Identify which cell holds the provided text, then report its (X, Y) central coordinate. 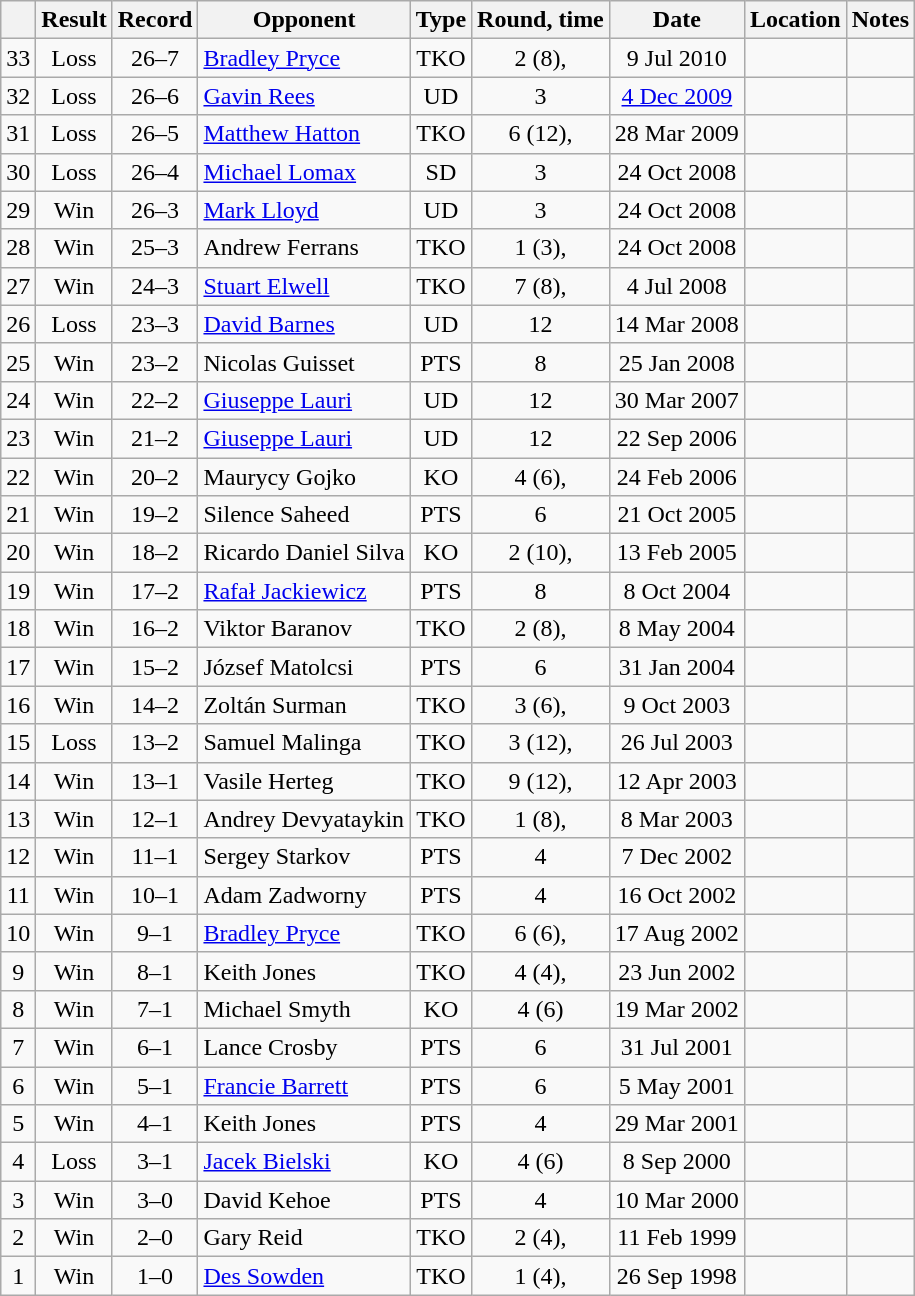
6 (6), (541, 933)
20 (18, 553)
8 May 2004 (676, 629)
8 Oct 2004 (676, 591)
Matthew Hatton (304, 134)
12 Apr 2003 (676, 781)
Date (676, 20)
6–1 (155, 1047)
Sergey Starkov (304, 857)
Maurycy Gojko (304, 477)
6 (12), (541, 134)
30 Mar 2007 (676, 400)
9 Jul 2010 (676, 58)
Location (795, 20)
4–1 (155, 1124)
Andrew Ferrans (304, 248)
26–6 (155, 96)
25 (18, 362)
24–3 (155, 286)
11 (18, 895)
2 (10), (541, 553)
22 (18, 477)
Notes (880, 20)
31 (18, 134)
16–2 (155, 629)
17 (18, 667)
29 (18, 210)
Type (440, 20)
5 May 2001 (676, 1085)
József Matolcsi (304, 667)
18–2 (155, 553)
31 Jul 2001 (676, 1047)
Samuel Malinga (304, 743)
33 (18, 58)
17 Aug 2002 (676, 933)
Gavin Rees (304, 96)
23 Jun 2002 (676, 971)
26 Jul 2003 (676, 743)
Lance Crosby (304, 1047)
14 (18, 781)
11–1 (155, 857)
Stuart Elwell (304, 286)
Viktor Baranov (304, 629)
16 (18, 705)
29 Mar 2001 (676, 1124)
Round, time (541, 20)
Nicolas Guisset (304, 362)
Mark Lloyd (304, 210)
19–2 (155, 515)
13–1 (155, 781)
26 (18, 324)
8 Mar 2003 (676, 819)
Silence Saheed (304, 515)
Gary Reid (304, 1238)
3–1 (155, 1162)
1 (18, 1276)
1 (4), (541, 1276)
19 (18, 591)
26–4 (155, 172)
7 (8), (541, 286)
2 (4), (541, 1238)
19 Mar 2002 (676, 1009)
11 Feb 1999 (676, 1238)
8 Sep 2000 (676, 1162)
Vasile Herteg (304, 781)
15–2 (155, 667)
Rafał Jackiewicz (304, 591)
24 Feb 2006 (676, 477)
30 (18, 172)
5–1 (155, 1085)
4 (6), (541, 477)
26–5 (155, 134)
10 Mar 2000 (676, 1200)
2 (18, 1238)
Opponent (304, 20)
26–7 (155, 58)
14–2 (155, 705)
1 (8), (541, 819)
1 (3), (541, 248)
4 (4), (541, 971)
15 (18, 743)
Andrey Devyataykin (304, 819)
25–3 (155, 248)
13 Feb 2005 (676, 553)
16 Oct 2002 (676, 895)
10–1 (155, 895)
Jacek Bielski (304, 1162)
26 Sep 1998 (676, 1276)
32 (18, 96)
22–2 (155, 400)
Zoltán Surman (304, 705)
1–0 (155, 1276)
4 Jul 2008 (676, 286)
7–1 (155, 1009)
9 Oct 2003 (676, 705)
22 Sep 2006 (676, 438)
7 (18, 1047)
10 (18, 933)
7 Dec 2002 (676, 857)
18 (18, 629)
Ricardo Daniel Silva (304, 553)
Michael Smyth (304, 1009)
3 (12), (541, 743)
8–1 (155, 971)
3 (6), (541, 705)
9–1 (155, 933)
27 (18, 286)
17–2 (155, 591)
12–1 (155, 819)
9 (18, 971)
David Barnes (304, 324)
5 (18, 1124)
14 Mar 2008 (676, 324)
21 Oct 2005 (676, 515)
28 Mar 2009 (676, 134)
Result (74, 20)
David Kehoe (304, 1200)
13 (18, 819)
21–2 (155, 438)
28 (18, 248)
Adam Zadworny (304, 895)
25 Jan 2008 (676, 362)
13–2 (155, 743)
3–0 (155, 1200)
26–3 (155, 210)
31 Jan 2004 (676, 667)
23–2 (155, 362)
21 (18, 515)
SD (440, 172)
9 (12), (541, 781)
Record (155, 20)
24 (18, 400)
2–0 (155, 1238)
Des Sowden (304, 1276)
4 Dec 2009 (676, 96)
23–3 (155, 324)
23 (18, 438)
20–2 (155, 477)
Francie Barrett (304, 1085)
Michael Lomax (304, 172)
